Provide the (x, y) coordinate of the cell's center where the given text is located.  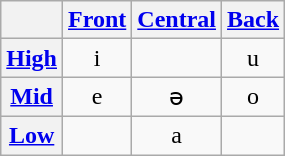
ə (177, 97)
Front (98, 20)
High (32, 58)
Mid (32, 97)
o (254, 97)
a (177, 135)
Low (32, 135)
e (98, 97)
Back (254, 20)
i (98, 58)
Central (177, 20)
u (254, 58)
